Capture the cell that displays the provided text and extract its (X, Y) central coordinate. 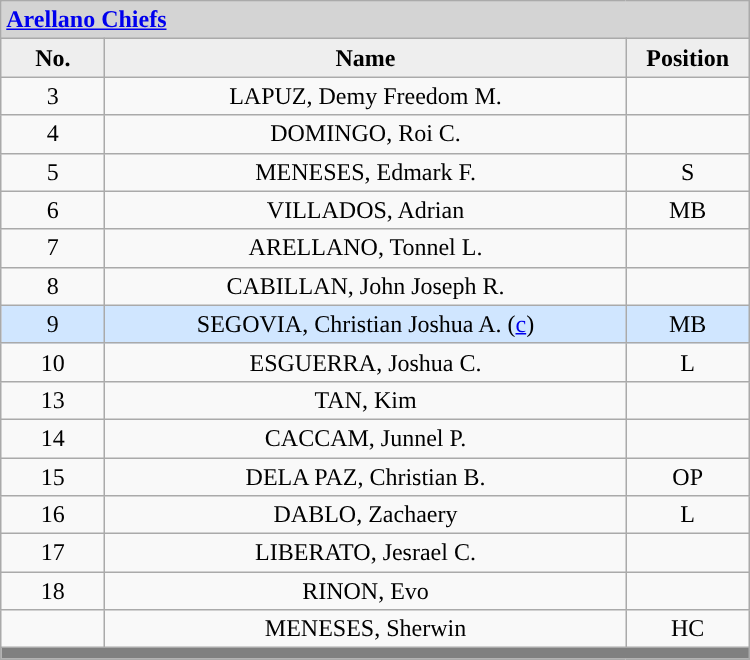
RINON, Evo (366, 591)
7 (53, 248)
DOMINGO, Roi C. (366, 134)
MENESES, Edmark F. (366, 172)
4 (53, 134)
8 (53, 286)
CABILLAN, John Joseph R. (366, 286)
Name (366, 58)
3 (53, 96)
OP (688, 477)
Arellano Chiefs (375, 20)
HC (688, 629)
LIBERATO, Jesrael C. (366, 553)
13 (53, 400)
CACCAM, Junnel P. (366, 438)
14 (53, 438)
17 (53, 553)
No. (53, 58)
15 (53, 477)
ESGUERRA, Joshua C. (366, 362)
Position (688, 58)
S (688, 172)
ARELLANO, Tonnel L. (366, 248)
16 (53, 515)
TAN, Kim (366, 400)
SEGOVIA, Christian Joshua A. (c) (366, 324)
DELA PAZ, Christian B. (366, 477)
LAPUZ, Demy Freedom M. (366, 96)
6 (53, 210)
MENESES, Sherwin (366, 629)
VILLADOS, Adrian (366, 210)
10 (53, 362)
5 (53, 172)
18 (53, 591)
DABLO, Zachaery (366, 515)
9 (53, 324)
